Extract the [x, y] coordinate from the center of the cell holding the provided text.  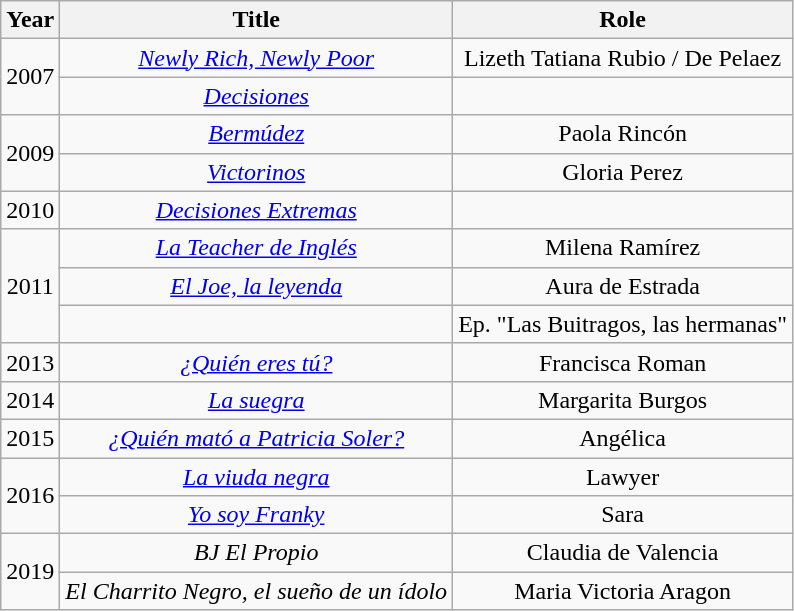
2010 [30, 210]
¿Quién eres tú? [256, 362]
Maria Victoria Aragon [623, 591]
Lawyer [623, 477]
2011 [30, 286]
Claudia de Valencia [623, 553]
2014 [30, 400]
Decisiones Extremas [256, 210]
La viuda negra [256, 477]
2016 [30, 496]
Year [30, 20]
Victorinos [256, 172]
2007 [30, 77]
Title [256, 20]
2015 [30, 438]
Gloria Perez [623, 172]
Milena Ramírez [623, 248]
Sara [623, 515]
La suegra [256, 400]
Ep. "Las Buitragos, las hermanas" [623, 324]
Francisca Roman [623, 362]
Margarita Burgos [623, 400]
Aura de Estrada [623, 286]
Paola Rincón [623, 134]
2009 [30, 153]
2019 [30, 572]
El Joe, la leyenda [256, 286]
El Charrito Negro, el sueño de un ídolo [256, 591]
La Teacher de Inglés [256, 248]
Decisiones [256, 96]
Lizeth Tatiana Rubio / De Pelaez [623, 58]
Role [623, 20]
Angélica [623, 438]
Bermúdez [256, 134]
BJ El Propio [256, 553]
¿Quién mató a Patricia Soler? [256, 438]
Yo soy Franky [256, 515]
Newly Rich, Newly Poor [256, 58]
2013 [30, 362]
